Output the (X, Y) coordinate of the center of the cell containing the given text.  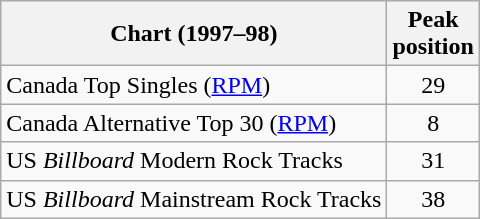
Canada Alternative Top 30 (RPM) (194, 123)
8 (433, 123)
29 (433, 85)
31 (433, 161)
US Billboard Modern Rock Tracks (194, 161)
38 (433, 199)
Canada Top Singles (RPM) (194, 85)
Chart (1997–98) (194, 34)
US Billboard Mainstream Rock Tracks (194, 199)
Peakposition (433, 34)
